Return (X, Y) of the center of cell containing provided text 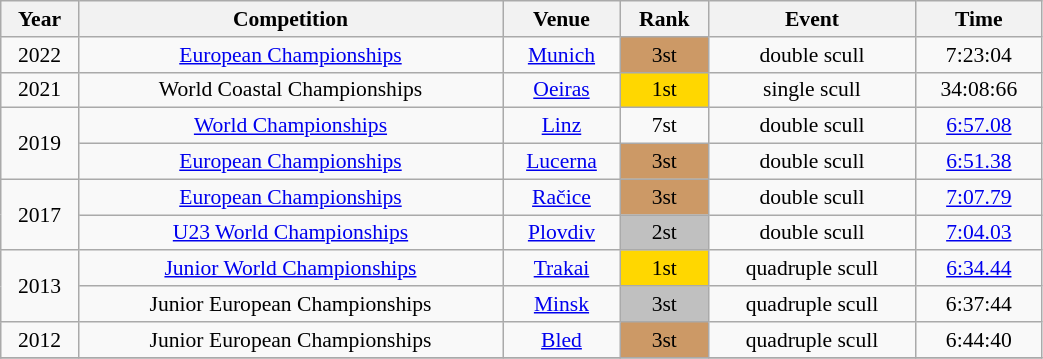
World Championships (290, 126)
7:23:04 (979, 55)
Plovdiv (562, 233)
Event (812, 19)
2013 (40, 286)
Junior World Championships (290, 269)
7:04.03 (979, 233)
Oeiras (562, 90)
Račice (562, 197)
Trakai (562, 269)
6:57.08 (979, 126)
2017 (40, 214)
Venue (562, 19)
Minsk (562, 304)
6:51.38 (979, 162)
2022 (40, 55)
6:37:44 (979, 304)
Munich (562, 55)
6:44:40 (979, 340)
Bled (562, 340)
6:34.44 (979, 269)
7st (664, 126)
Linz (562, 126)
7:07.79 (979, 197)
Competition (290, 19)
single scull (812, 90)
2019 (40, 144)
Rank (664, 19)
2st (664, 233)
World Coastal Championships (290, 90)
Time (979, 19)
2021 (40, 90)
U23 World Championships (290, 233)
34:08:66 (979, 90)
2012 (40, 340)
Lucerna (562, 162)
Year (40, 19)
